Return the (x, y) coordinate for the center point of the cell that contains the specified text.  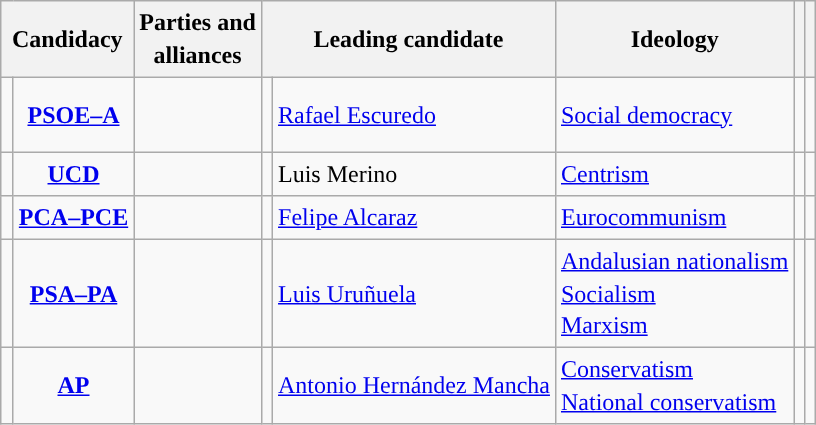
Andalusian nationalismSocialismMarxism (674, 293)
PSA–PA (73, 293)
Social democracy (674, 115)
Luis Merino (414, 174)
Rafael Escuredo (414, 115)
PCA–PCE (73, 218)
AP (73, 386)
Centrism (674, 174)
Candidacy (68, 39)
UCD (73, 174)
Parties andalliances (198, 39)
Ideology (674, 39)
ConservatismNational conservatism (674, 386)
Eurocommunism (674, 218)
PSOE–A (73, 115)
Felipe Alcaraz (414, 218)
Antonio Hernández Mancha (414, 386)
Leading candidate (408, 39)
Luis Uruñuela (414, 293)
